For the text-containing cell, return its midpoint in [X, Y] coordinate format. 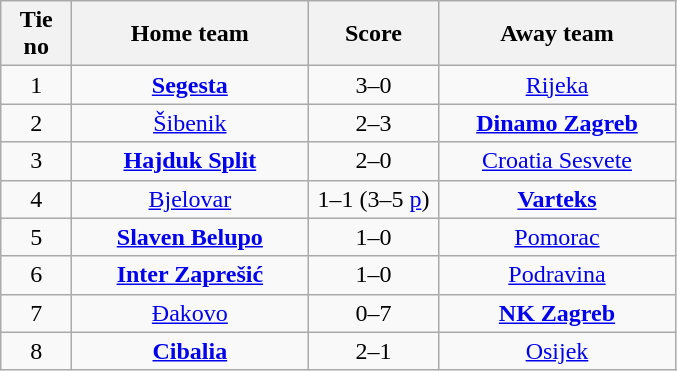
0–7 [374, 313]
Varteks [557, 199]
Home team [190, 34]
Tie no [36, 34]
Segesta [190, 85]
Inter Zaprešić [190, 275]
Đakovo [190, 313]
Bjelovar [190, 199]
2–3 [374, 123]
Podravina [557, 275]
Dinamo Zagreb [557, 123]
Croatia Sesvete [557, 161]
Rijeka [557, 85]
Osijek [557, 351]
Slaven Belupo [190, 237]
Hajduk Split [190, 161]
NK Zagreb [557, 313]
Šibenik [190, 123]
8 [36, 351]
Away team [557, 34]
5 [36, 237]
3–0 [374, 85]
3 [36, 161]
Score [374, 34]
Pomorac [557, 237]
1–1 (3–5 p) [374, 199]
2–1 [374, 351]
2–0 [374, 161]
Cibalia [190, 351]
1 [36, 85]
4 [36, 199]
7 [36, 313]
6 [36, 275]
2 [36, 123]
